Extract the (x, y) coordinate from the center of the cell holding the provided text.  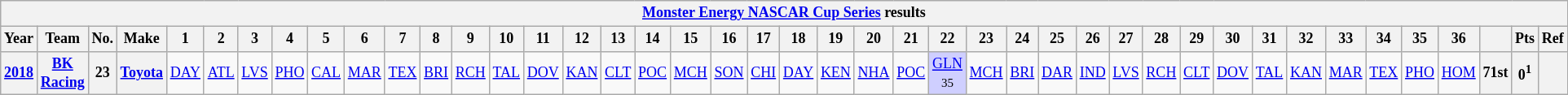
7 (403, 39)
13 (618, 39)
11 (543, 39)
9 (470, 39)
31 (1269, 39)
3 (254, 39)
33 (1346, 39)
Ref (1553, 39)
25 (1058, 39)
10 (506, 39)
BK Racing (62, 73)
26 (1092, 39)
24 (1022, 39)
KEN (836, 73)
Toyota (142, 73)
Year (20, 39)
32 (1306, 39)
HOM (1459, 73)
2018 (20, 73)
15 (690, 39)
Make (142, 39)
No. (103, 39)
29 (1196, 39)
2 (221, 39)
NHA (874, 73)
01 (1526, 73)
DAR (1058, 73)
12 (582, 39)
ATL (221, 73)
71st (1495, 73)
35 (1420, 39)
5 (326, 39)
CHI (764, 73)
SON (729, 73)
Pts (1526, 39)
6 (364, 39)
1 (185, 39)
20 (874, 39)
CAL (326, 73)
36 (1459, 39)
28 (1161, 39)
14 (653, 39)
22 (948, 39)
8 (437, 39)
18 (799, 39)
19 (836, 39)
17 (764, 39)
Team (62, 39)
IND (1092, 73)
27 (1126, 39)
30 (1233, 39)
4 (290, 39)
GLN35 (948, 73)
34 (1384, 39)
21 (911, 39)
16 (729, 39)
Monster Energy NASCAR Cup Series results (784, 13)
